Extract the [X, Y] coordinate from the center of the cell holding the provided text.  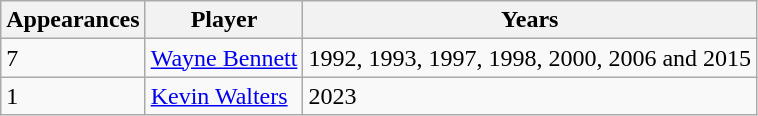
Player [224, 20]
1 [73, 96]
Years [530, 20]
7 [73, 58]
Appearances [73, 20]
2023 [530, 96]
1992, 1993, 1997, 1998, 2000, 2006 and 2015 [530, 58]
Wayne Bennett [224, 58]
Kevin Walters [224, 96]
